Output the [x, y] coordinate of the center of the cell containing the given text.  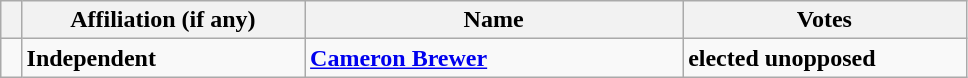
Name [494, 20]
Independent [163, 58]
elected unopposed [825, 58]
Votes [825, 20]
Affiliation (if any) [163, 20]
Cameron Brewer [494, 58]
